Locate the cell with the specified text and output its [X, Y] center coordinate. 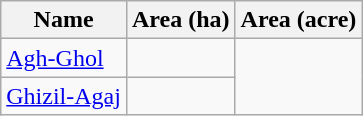
Agh-Ghol [64, 58]
Area (acre) [298, 20]
Area (ha) [180, 20]
Name [64, 20]
Ghizil-Agaj [64, 96]
